Output the [X, Y] coordinate of the center of the cell containing the given text.  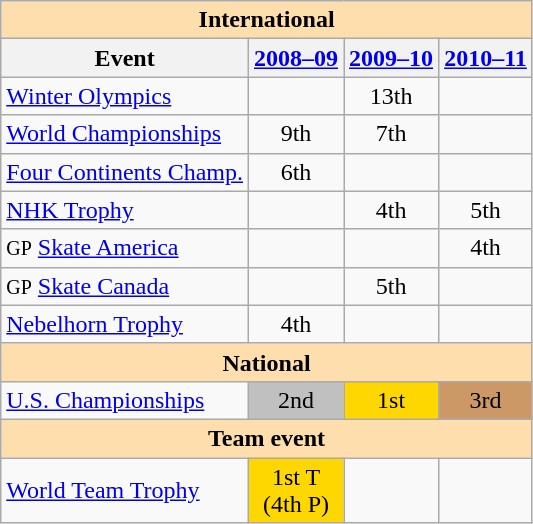
Team event [267, 438]
Event [125, 58]
International [267, 20]
1st T (4th P) [296, 490]
2010–11 [486, 58]
Winter Olympics [125, 96]
1st [392, 400]
U.S. Championships [125, 400]
6th [296, 172]
2nd [296, 400]
7th [392, 134]
GP Skate America [125, 248]
2009–10 [392, 58]
13th [392, 96]
2008–09 [296, 58]
National [267, 362]
3rd [486, 400]
Nebelhorn Trophy [125, 324]
GP Skate Canada [125, 286]
NHK Trophy [125, 210]
World Team Trophy [125, 490]
World Championships [125, 134]
Four Continents Champ. [125, 172]
9th [296, 134]
